Output the [x, y] coordinate of the center of the cell containing the given text.  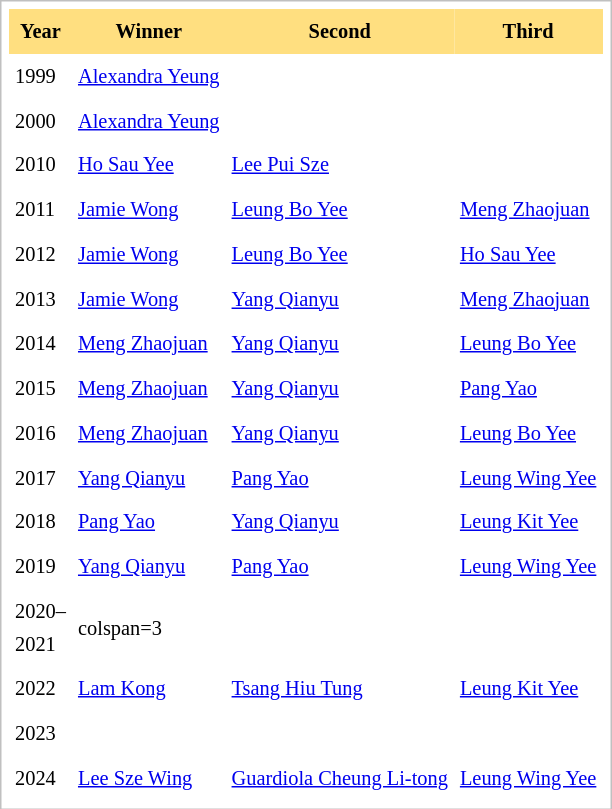
Winner [149, 32]
colspan=3 [149, 628]
2024 [40, 778]
Guardiola Cheung Li-tong [340, 778]
2012 [40, 254]
Third [528, 32]
2013 [40, 300]
2010 [40, 166]
2019 [40, 566]
2022 [40, 688]
2015 [40, 388]
2011 [40, 210]
Lee Pui Sze [340, 166]
2014 [40, 344]
2018 [40, 522]
2000 [40, 120]
2016 [40, 434]
2020–2021 [40, 628]
Lam Kong [149, 688]
Second [340, 32]
2017 [40, 478]
Tsang Hiu Tung [340, 688]
1999 [40, 76]
Year [40, 32]
Lee Sze Wing [149, 778]
2023 [40, 734]
